Determine the [X, Y] coordinate at the center of the cell enclosing the given text.  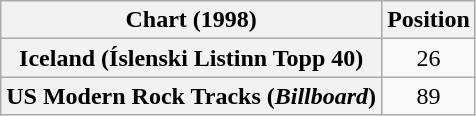
US Modern Rock Tracks (Billboard) [192, 96]
Chart (1998) [192, 20]
89 [429, 96]
Position [429, 20]
26 [429, 58]
Iceland (Íslenski Listinn Topp 40) [192, 58]
